Return [x, y] of the center of cell containing provided text 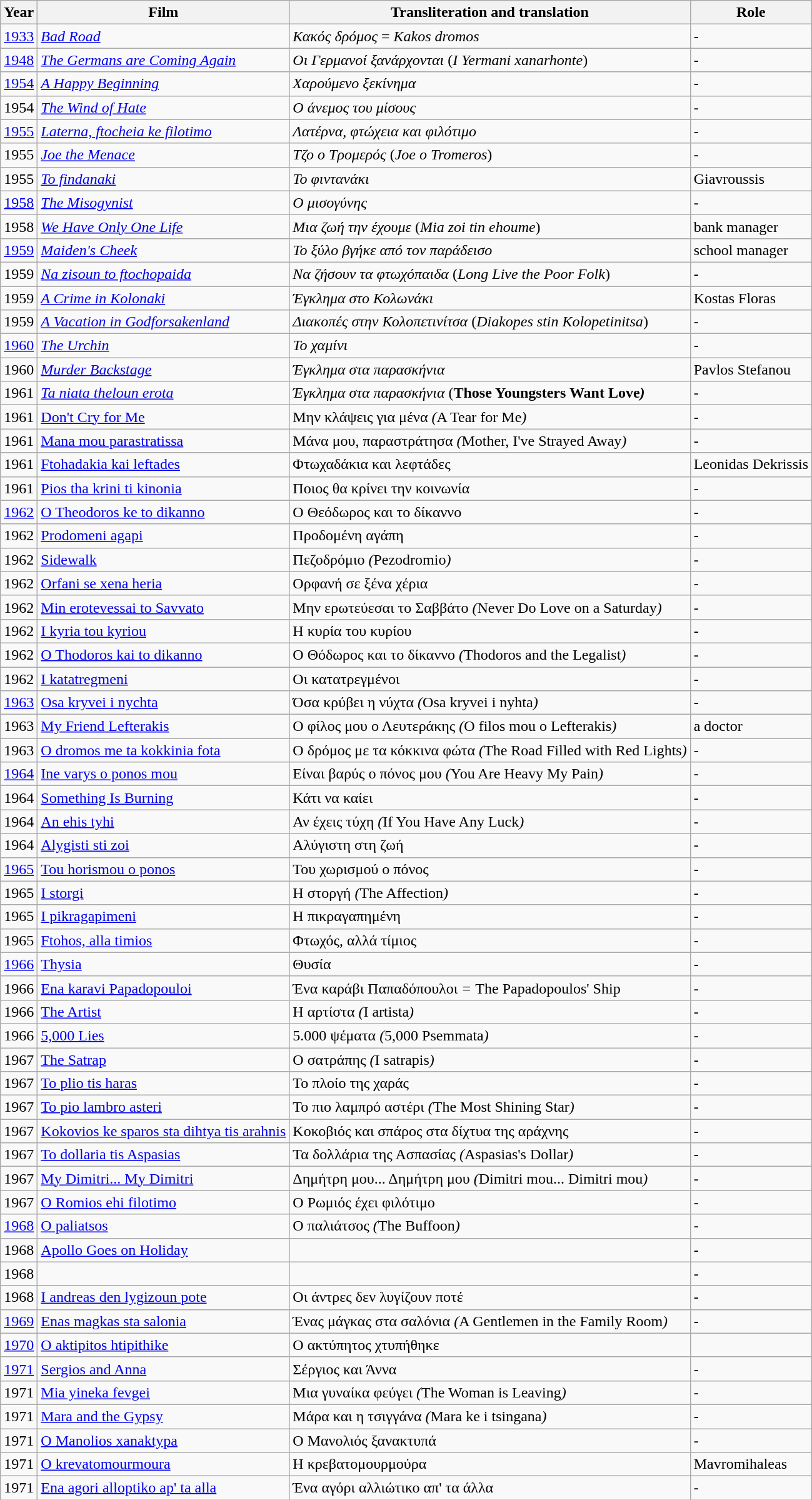
Διακοπές στην Κολοπετινίτσα (Diakopes stin Kolopetinitsa) [490, 322]
Ο παλιάτσος (The Buffoon) [490, 1226]
5.000 ψέματα (5,000 Psemmata) [490, 1035]
Ο ακτύπητος χτυπήθηκε [490, 1345]
Alygisti sti zoi [164, 845]
Θυσία [490, 964]
Οι άντρες δεν λυγίζουν ποτέ [490, 1297]
Ο άνεμος του μίσους [490, 108]
Οι κατατρεγμένοι [490, 678]
Ο σατράπης (I satrapis) [490, 1060]
The Satrap [164, 1060]
Oι Γερμανοί ξανάρχονται (I Yermani xanarhonte) [490, 60]
Transliteration and translation [490, 13]
Λατέρνα, φτώχεια και φιλότιμο [490, 131]
Year [19, 13]
Το ξύλο βγήκε από τον παράδεισο [490, 250]
I katatregmeni [164, 678]
Ένας μάγκας στα σαλόνια (A Gentlemen in the Family Room) [490, 1321]
Kostas Floras [751, 298]
To findanaki [164, 179]
Thysia [164, 964]
The Artist [164, 1012]
Έγκλημα στα παρασκήνια (Those Youngsters Want Love) [490, 393]
Χαρούμενο ξεκίνημα [490, 84]
Mara and the Gypsy [164, 1416]
Ο μισογύνης [490, 203]
The Germans are Coming Again [164, 60]
Του χωρισμού ο πόνος [490, 869]
Apollo Goes on Holiday [164, 1250]
Ine varys o ponos mou [164, 774]
Το πιο λαμπρό αστέρι (The Most Shining Star) [490, 1107]
Σέργιος και Άννα [490, 1369]
Bad Road [164, 36]
Ο Θόδωρος και το δίκαννο (Thodoros and the Legalist) [490, 655]
Πεζοδρόμιο (Pezodromio) [490, 560]
O Theodoros ke to dikanno [164, 512]
My Dimitri... My Dimitri [164, 1179]
Έγκλημα στο Κολωνάκι [490, 298]
Μάρα και η τσιγγάνα (Mara ke i tsingana) [490, 1416]
a doctor [751, 727]
Το φιντανάκι [490, 179]
Είναι βαρύς ο πόνος μου (You Are Heavy My Pain) [490, 774]
Η κυρία του κυρίου [490, 631]
O aktipitos htipithike [164, 1345]
Μην κλάψεις για μένα (A Tear for Me) [490, 417]
Η στοργή (The Affection) [490, 893]
Laterna, ftocheia ke filotimo [164, 131]
A Crime in Kolonaki [164, 298]
Ο Ρωμιός έχει φιλότιμο [490, 1202]
Ένα καράβι Παπαδόπουλοι = The Papadopoulos' Ship [490, 988]
To dollaria tis Aspasias [164, 1155]
Κακός δρόμος = Kakos dromos [490, 36]
Η κρεβατομουρμούρα [490, 1464]
Mia yineka fevgei [164, 1392]
Tou horismou o ponos [164, 869]
Joe the Menace [164, 155]
The Urchin [164, 346]
Έγκλημα στα παρασκήνια [490, 370]
Ο δρόμος με τα κόκκινα φώτα (The Road Filled with Red Lights) [490, 750]
Ta niata theloun erota [164, 393]
Ποιος θα κρίνει την κοινωνία [490, 488]
Kokovios ke sparos sta dihtya tis arahnis [164, 1131]
Τα δολλάρια της Ασπασίας (Aspasias's Dollar) [490, 1155]
I andreas den lygizoun pote [164, 1297]
1969 [19, 1321]
Pios tha krini ti kinonia [164, 488]
5,000 Lies [164, 1035]
Maiden's Cheek [164, 250]
Φτωχαδάκια και λεφτάδες [490, 465]
Sergios and Anna [164, 1369]
To pio lambro asteri [164, 1107]
An ehis tyhi [164, 822]
bank manager [751, 226]
Μάνα μου, παραστράτησα (Mother, I've Strayed Away) [490, 441]
Orfani se xena heria [164, 583]
Murder Backstage [164, 370]
Mana mou parastratissa [164, 441]
We Have Only One Life [164, 226]
Pavlos Stefanou [751, 370]
Enas magkas sta salonia [164, 1321]
Όσα κρύβει η νύχτα (Osa kryvei i nyhta) [490, 703]
Role [751, 13]
Δημήτρη μου... Δημήτρη μου (Dimitri mou... Dimitri mou) [490, 1179]
Something Is Burning [164, 798]
Τζο ο Τρομερός (Joe o Tromeros) [490, 155]
Min erotevessai to Savvato [164, 607]
I storgi [164, 893]
My Friend Lefterakis [164, 727]
Το πλοίο της χαράς [490, 1084]
To plio tis haras [164, 1084]
Αλύγιστη στη ζωή [490, 845]
1970 [19, 1345]
Ορφανή σε ξένα χέρια [490, 583]
Don't Cry for Me [164, 417]
Προδομένη αγάπη [490, 536]
Μην ερωτεύεσαι το Σαββάτο (Never Do Love on a Saturday) [490, 607]
The Misogynist [164, 203]
A Happy Beginning [164, 84]
Η πικραγαπημένη [490, 917]
Κάτι να καίει [490, 798]
Μια γυναίκα φεύγει (The Woman is Leaving) [490, 1392]
Na zisoun to ftochopaida [164, 274]
Ο Μανολιός ξανακτυπά [490, 1440]
O dromos me ta kokkinia fota [164, 750]
A Vacation in Godforsakenland [164, 322]
O paliatsos [164, 1226]
Giavroussis [751, 179]
Να ζήσουν τα φτωχόπαιδα (Long Live the Poor Folk) [490, 274]
O krevatomourmoura [164, 1464]
Το χαμίνι [490, 346]
Φτωχός, αλλά τίμιος [490, 940]
Ftohadakia kai leftades [164, 465]
Sidewalk [164, 560]
O Manolios xanaktypa [164, 1440]
Ένα αγόρι αλλιώτικο απ' τα άλλα [490, 1488]
1948 [19, 60]
Κοκοβιός και σπάρος στα δίχτυα της αράχνης [490, 1131]
Μια ζωή την έχουμε (Mia zoi tin ehoume) [490, 226]
Mavromihaleas [751, 1464]
Ο φίλος μου ο Λευτεράκης (O filos mou o Lefterakis) [490, 727]
Η αρτίστα (I artista) [490, 1012]
school manager [751, 250]
I pikragapimeni [164, 917]
The Wind of Hate [164, 108]
O Thodoros kai to dikanno [164, 655]
Osa kryvei i nychta [164, 703]
1933 [19, 36]
O Romios ehi filotimo [164, 1202]
Leonidas Dekrissis [751, 465]
Ο Θεόδωρος και το δίκαννο [490, 512]
I kyria tou kyriou [164, 631]
Ena agori alloptiko ap' ta alla [164, 1488]
Ftohos, alla timios [164, 940]
Film [164, 13]
Αν έχεις τύχη (If You Have Any Luck) [490, 822]
Prodomeni agapi [164, 536]
Ena karavi Papadopouloi [164, 988]
